Scan for the cell matching the given text and deliver its (X, Y) coordinate at center. 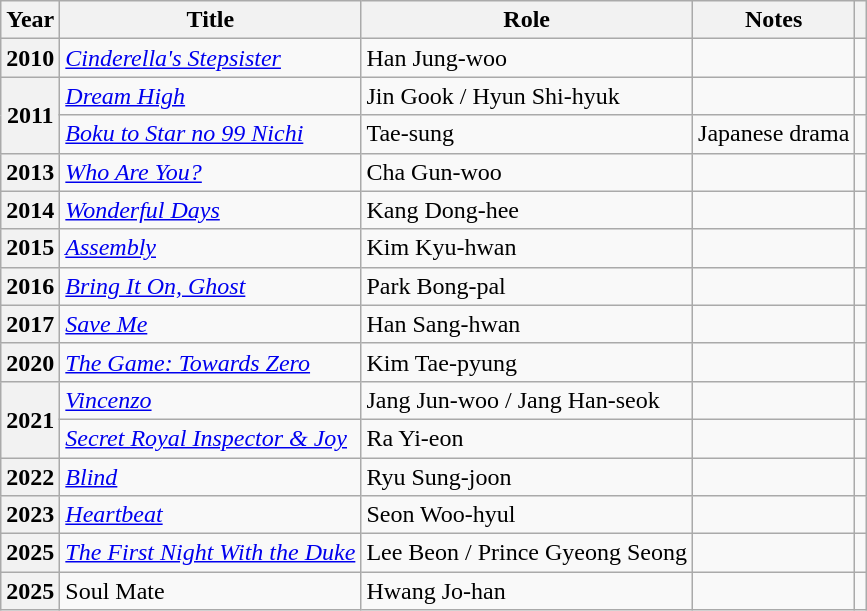
Role (527, 20)
Cinderella's Stepsister (210, 58)
Han Sang-hwan (527, 324)
Assembly (210, 248)
2011 (30, 115)
2010 (30, 58)
Japanese drama (774, 134)
Year (30, 20)
Kim Tae-pyung (527, 362)
The First Night With the Duke (210, 553)
Blind (210, 477)
2020 (30, 362)
2013 (30, 172)
2021 (30, 419)
Title (210, 20)
Secret Royal Inspector & Joy (210, 438)
Seon Woo-hyul (527, 515)
The Game: Towards Zero (210, 362)
Heartbeat (210, 515)
Tae-sung (527, 134)
Kim Kyu-hwan (527, 248)
Jin Gook / Hyun Shi-hyuk (527, 96)
Hwang Jo-han (527, 591)
Cha Gun-woo (527, 172)
Park Bong-pal (527, 286)
Save Me (210, 324)
Dream High (210, 96)
Bring It On, Ghost (210, 286)
Ra Yi-eon (527, 438)
Notes (774, 20)
2017 (30, 324)
2014 (30, 210)
Wonderful Days (210, 210)
Who Are You? (210, 172)
Lee Beon / Prince Gyeong Seong (527, 553)
Kang Dong-hee (527, 210)
2016 (30, 286)
Boku to Star no 99 Nichi (210, 134)
2023 (30, 515)
2022 (30, 477)
2015 (30, 248)
Jang Jun-woo / Jang Han-seok (527, 400)
Soul Mate (210, 591)
Vincenzo (210, 400)
Ryu Sung-joon (527, 477)
Han Jung-woo (527, 58)
